Return the (X, Y) coordinate for the center point of the cell that contains the specified text.  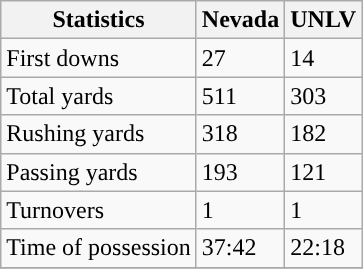
303 (324, 96)
511 (240, 96)
318 (240, 134)
121 (324, 172)
UNLV (324, 20)
Statistics (99, 20)
193 (240, 172)
Passing yards (99, 172)
Turnovers (99, 210)
Rushing yards (99, 134)
Nevada (240, 20)
37:42 (240, 248)
14 (324, 58)
Time of possession (99, 248)
182 (324, 134)
First downs (99, 58)
27 (240, 58)
Total yards (99, 96)
22:18 (324, 248)
